Return (x, y) of the center of cell containing provided text 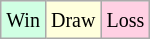
Loss (126, 20)
Win (24, 20)
Draw (72, 20)
